Locate the cell with the specified text and output its (X, Y) center coordinate. 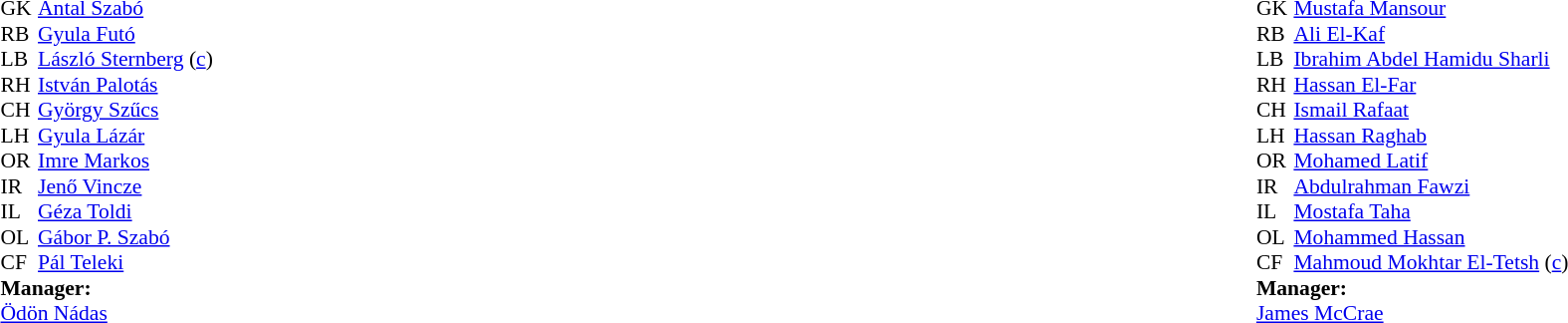
István Palotás (125, 85)
Mahmoud Mokhtar El-Tetsh (c) (1431, 262)
Ali El-Kaf (1431, 34)
Hassan Raghab (1431, 136)
Imre Markos (125, 161)
Ismail Rafaat (1431, 111)
György Szűcs (125, 111)
László Sternberg (c) (125, 59)
Gyula Futó (125, 34)
Ibrahim Abdel Hamidu Sharli (1431, 59)
Jenő Vincze (125, 186)
Mohamed Latif (1431, 161)
Géza Toldi (125, 212)
Hassan El-Far (1431, 85)
Gyula Lázár (125, 136)
Pál Teleki (125, 262)
Mohammed Hassan (1431, 237)
Mostafa Taha (1431, 212)
Gábor P. Szabó (125, 237)
Manager: (106, 288)
Abdulrahman Fawzi (1431, 186)
